Detect which cell encompasses the target text, then output its [X, Y] center coordinate. 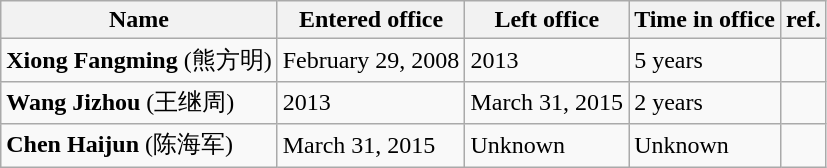
February 29, 2008 [371, 60]
Xiong Fangming (熊方明) [139, 60]
5 years [705, 60]
Name [139, 20]
Time in office [705, 20]
Left office [547, 20]
Chen Haijun (陈海军) [139, 146]
ref. [804, 20]
Entered office [371, 20]
Wang Jizhou (王继周) [139, 102]
2 years [705, 102]
